From the cell containing the given text, extract its center point as [X, Y] coordinate. 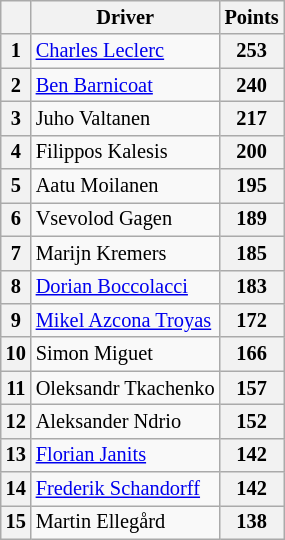
166 [252, 354]
2 [16, 85]
3 [16, 118]
4 [16, 152]
Aatu Moilanen [126, 186]
Ben Barnicoat [126, 85]
152 [252, 421]
6 [16, 219]
5 [16, 186]
7 [16, 253]
Mikel Azcona Troyas [126, 320]
Oleksandr Tkachenko [126, 388]
Vsevolod Gagen [126, 219]
12 [16, 421]
Marijn Kremers [126, 253]
Charles Leclerc [126, 51]
Dorian Boccolacci [126, 287]
1 [16, 51]
9 [16, 320]
Driver [126, 17]
8 [16, 287]
217 [252, 118]
157 [252, 388]
11 [16, 388]
Florian Janits [126, 455]
15 [16, 522]
Frederik Schandorff [126, 489]
10 [16, 354]
200 [252, 152]
Aleksander Ndrio [126, 421]
Martin Ellegård [126, 522]
Simon Miguet [126, 354]
13 [16, 455]
Juho Valtanen [126, 118]
138 [252, 522]
14 [16, 489]
240 [252, 85]
189 [252, 219]
195 [252, 186]
Filippos Kalesis [126, 152]
253 [252, 51]
183 [252, 287]
185 [252, 253]
172 [252, 320]
Points [252, 17]
